Extract the (x, y) coordinate from the center of the cell holding the provided text.  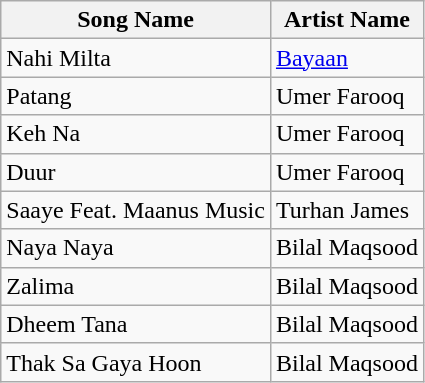
Patang (136, 96)
Dheem Tana (136, 324)
Saaye Feat. Maanus Music (136, 210)
Nahi Milta (136, 58)
Thak Sa Gaya Hoon (136, 362)
Artist Name (346, 20)
Bayaan (346, 58)
Keh Na (136, 134)
Duur (136, 172)
Naya Naya (136, 248)
Song Name (136, 20)
Zalima (136, 286)
Turhan James (346, 210)
